Return the [x, y] coordinate for the center point of the cell that contains the specified text.  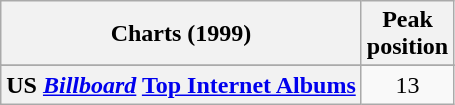
Charts (1999) [182, 34]
13 [407, 85]
Peakposition [407, 34]
US Billboard Top Internet Albums [182, 85]
